Capture the cell that displays the provided text and extract its [X, Y] central coordinate. 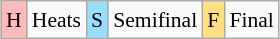
F [213, 20]
Semifinal [155, 20]
Final [252, 20]
H [14, 20]
Heats [56, 20]
S [97, 20]
